Identify which cell holds the provided text, then report its [x, y] central coordinate. 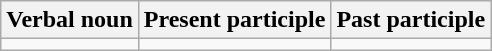
Verbal noun [70, 20]
Past participle [411, 20]
Present participle [234, 20]
